Search for the cell housing the specified text and yield its (x, y) center coordinate. 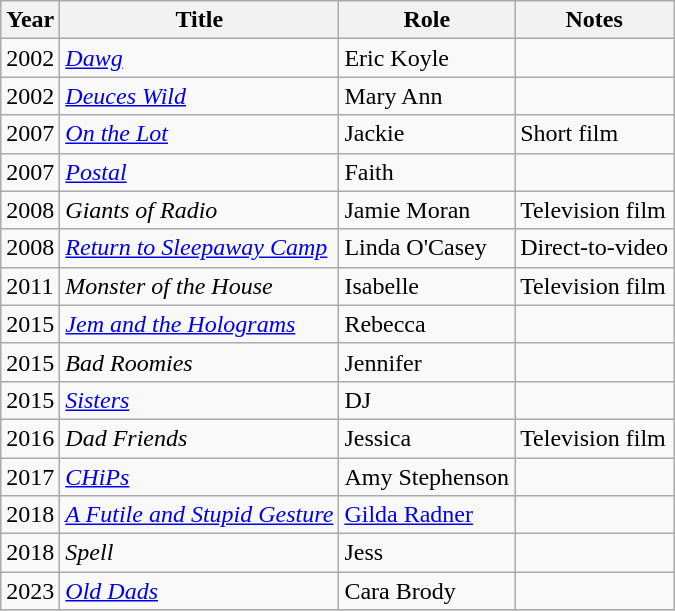
2011 (30, 286)
Dad Friends (200, 438)
DJ (427, 400)
Direct-to-video (594, 248)
Short film (594, 134)
Dawg (200, 58)
Role (427, 20)
Giants of Radio (200, 210)
Jem and the Holograms (200, 324)
Jess (427, 553)
2023 (30, 591)
Amy Stephenson (427, 477)
Jamie Moran (427, 210)
Notes (594, 20)
On the Lot (200, 134)
Title (200, 20)
Isabelle (427, 286)
Jackie (427, 134)
2016 (30, 438)
Gilda Radner (427, 515)
Cara Brody (427, 591)
Jennifer (427, 362)
Mary Ann (427, 96)
Rebecca (427, 324)
Faith (427, 172)
Postal (200, 172)
Deuces Wild (200, 96)
Monster of the House (200, 286)
Jessica (427, 438)
Spell (200, 553)
CHiPs (200, 477)
Old Dads (200, 591)
Linda O'Casey (427, 248)
Return to Sleepaway Camp (200, 248)
Sisters (200, 400)
Eric Koyle (427, 58)
A Futile and Stupid Gesture (200, 515)
Bad Roomies (200, 362)
2017 (30, 477)
Year (30, 20)
